Search for the cell housing the specified text and yield its (x, y) center coordinate. 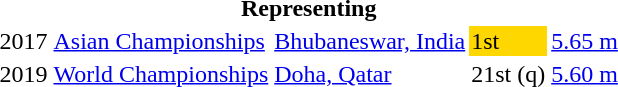
Asian Championships (161, 41)
1st (508, 41)
Bhubaneswar, India (370, 41)
